Find where the given text appears and provide that cell's center as [x, y] coordinate. 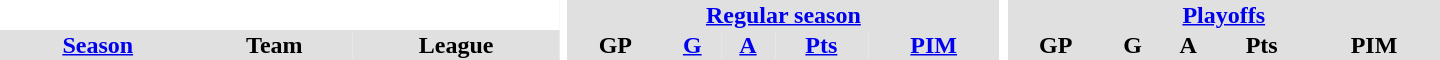
Regular season [783, 15]
Playoffs [1224, 15]
Season [98, 45]
League [456, 45]
Team [274, 45]
